Determine the (X, Y) coordinate at the center of the cell enclosing the given text.  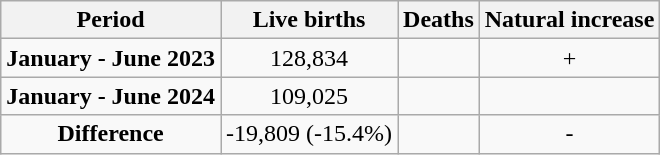
109,025 (308, 96)
-19,809 (-15.4%) (308, 134)
- (570, 134)
Difference (111, 134)
Deaths (439, 20)
Period (111, 20)
Live births (308, 20)
128,834 (308, 58)
+ (570, 58)
Natural increase (570, 20)
January - June 2024 (111, 96)
January - June 2023 (111, 58)
